Detect which cell encompasses the target text, then output its [X, Y] center coordinate. 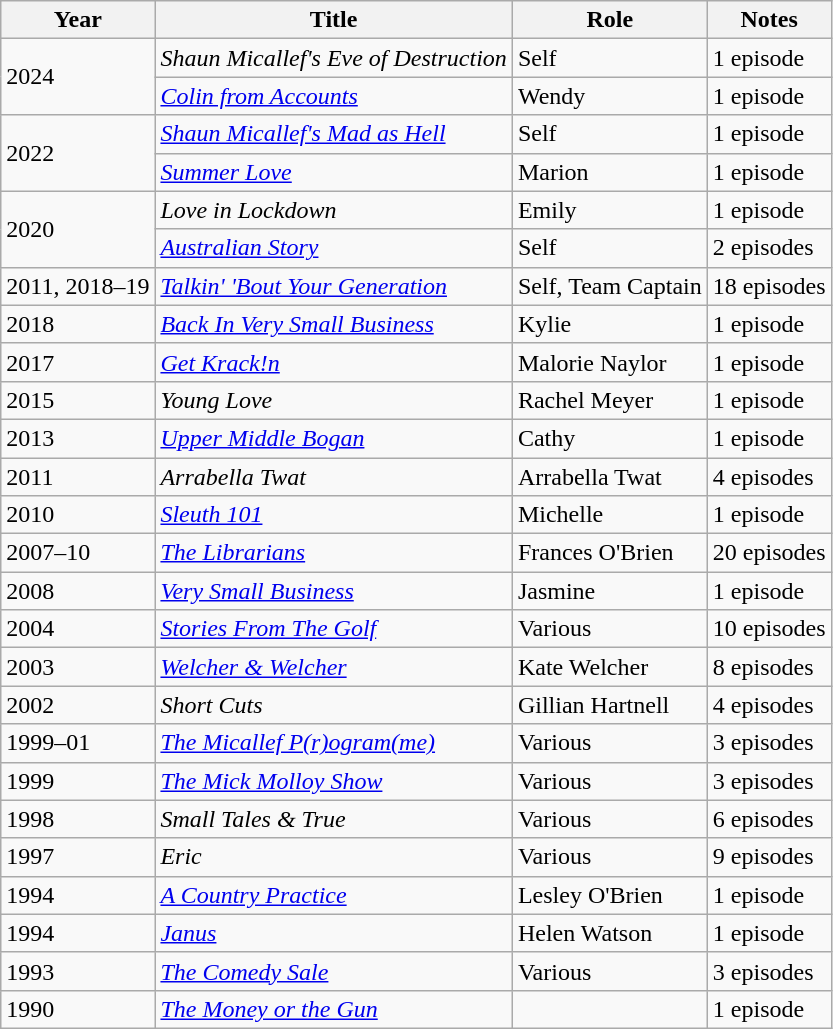
1990 [78, 1009]
Australian Story [334, 248]
1997 [78, 857]
Small Tales & True [334, 819]
20 episodes [769, 553]
The Librarians [334, 553]
2004 [78, 629]
Colin from Accounts [334, 96]
Wendy [610, 96]
Notes [769, 20]
Shaun Micallef's Mad as Hell [334, 134]
Sleuth 101 [334, 515]
Malorie Naylor [610, 362]
18 episodes [769, 286]
Title [334, 20]
2022 [78, 153]
1999–01 [78, 743]
2020 [78, 229]
Kylie [610, 324]
Janus [334, 933]
Gillian Hartnell [610, 705]
Michelle [610, 515]
Upper Middle Bogan [334, 438]
2008 [78, 591]
Summer Love [334, 172]
Love in Lockdown [334, 210]
Emily [610, 210]
Very Small Business [334, 591]
2011 [78, 477]
Back In Very Small Business [334, 324]
Lesley O'Brien [610, 895]
Kate Welcher [610, 667]
Frances O'Brien [610, 553]
Welcher & Welcher [334, 667]
Helen Watson [610, 933]
2003 [78, 667]
Stories From The Golf [334, 629]
6 episodes [769, 819]
2 episodes [769, 248]
The Money or the Gun [334, 1009]
Rachel Meyer [610, 400]
2015 [78, 400]
2013 [78, 438]
The Micallef P(r)ogram(me) [334, 743]
Cathy [610, 438]
Year [78, 20]
Short Cuts [334, 705]
Young Love [334, 400]
1993 [78, 971]
1998 [78, 819]
Eric [334, 857]
Self, Team Captain [610, 286]
Jasmine [610, 591]
Get Krack!n [334, 362]
2002 [78, 705]
2007–10 [78, 553]
The Comedy Sale [334, 971]
8 episodes [769, 667]
10 episodes [769, 629]
2024 [78, 77]
1999 [78, 781]
Marion [610, 172]
A Country Practice [334, 895]
Shaun Micallef's Eve of Destruction [334, 58]
Talkin' 'Bout Your Generation [334, 286]
2010 [78, 515]
2018 [78, 324]
2011, 2018–19 [78, 286]
Role [610, 20]
The Mick Molloy Show [334, 781]
2017 [78, 362]
9 episodes [769, 857]
